Extract the [x, y] coordinate from the center of the cell holding the provided text.  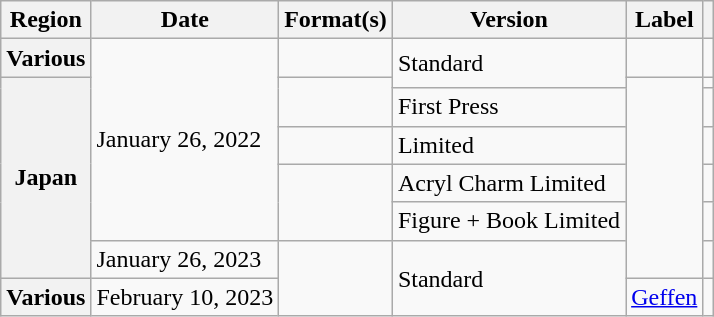
January 26, 2022 [185, 140]
Geffen [664, 297]
Label [664, 20]
Japan [46, 178]
First Press [508, 107]
Limited [508, 145]
Figure + Book Limited [508, 221]
Region [46, 20]
Format(s) [336, 20]
Version [508, 20]
Acryl Charm Limited [508, 183]
January 26, 2023 [185, 259]
Date [185, 20]
February 10, 2023 [185, 297]
